Provide the [x, y] coordinate of the cell's center where the given text is located.  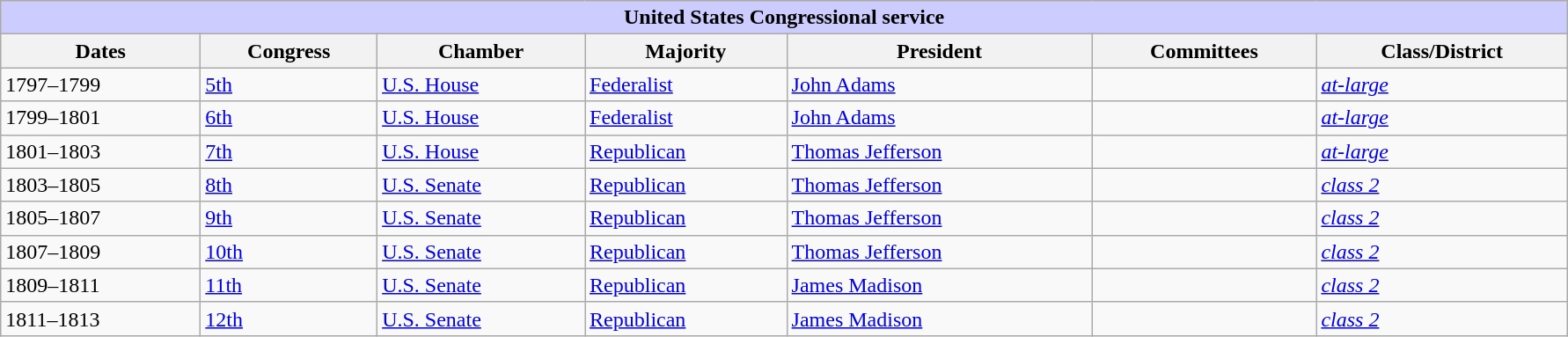
United States Congressional service [785, 18]
Congress [289, 51]
1811–1813 [100, 319]
5th [289, 84]
Dates [100, 51]
Class/District [1442, 51]
1799–1801 [100, 118]
6th [289, 118]
1807–1809 [100, 252]
1797–1799 [100, 84]
1803–1805 [100, 185]
9th [289, 218]
Majority [686, 51]
President [940, 51]
Committees [1204, 51]
12th [289, 319]
7th [289, 151]
1809–1811 [100, 285]
1801–1803 [100, 151]
1805–1807 [100, 218]
11th [289, 285]
8th [289, 185]
Chamber [481, 51]
10th [289, 252]
